From the cell containing the given text, extract its center point as (x, y) coordinate. 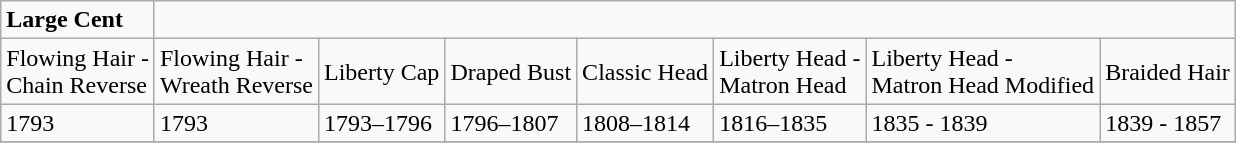
Braided Hair (1168, 72)
Draped Bust (511, 72)
1839 - 1857 (1168, 123)
1835 - 1839 (983, 123)
1796–1807 (511, 123)
1793–1796 (381, 123)
Flowing Hair -Wreath Reverse (236, 72)
Liberty Head -Matron Head (790, 72)
Liberty Cap (381, 72)
1816–1835 (790, 123)
Liberty Head -Matron Head Modified (983, 72)
Flowing Hair -Chain Reverse (78, 72)
Large Cent (78, 20)
Classic Head (646, 72)
1808–1814 (646, 123)
